Pinpoint the cell where the given text exists, returning its (x, y) midpoint coordinate. 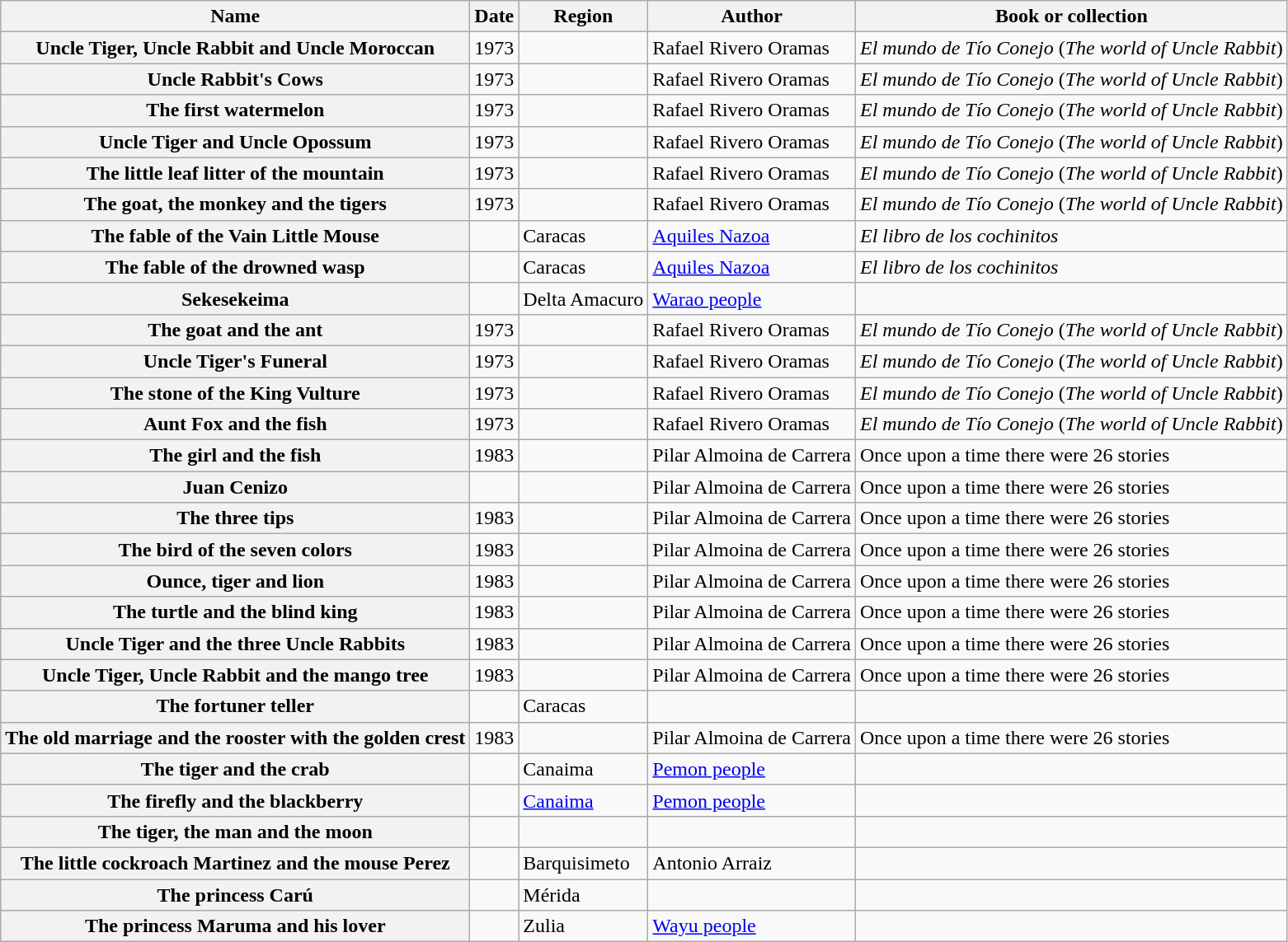
The stone of the King Vulture (236, 393)
Uncle Tiger, Uncle Rabbit and the mango tree (236, 675)
Zulia (584, 926)
Uncle Tiger's Funeral (236, 361)
The firefly and the blackberry (236, 800)
The old marriage and the rooster with the golden crest (236, 738)
The little cockroach Martinez and the mouse Perez (236, 863)
Delta Amacuro (584, 298)
The tiger and the crab (236, 769)
The fortuner teller (236, 706)
Uncle Tiger and the three Uncle Rabbits (236, 644)
The first watermelon (236, 110)
The fable of the Vain Little Mouse (236, 236)
The tiger, the man and the moon (236, 832)
The bird of the seven colors (236, 550)
Region (584, 16)
Sekesekeima (236, 298)
Name (236, 16)
Author (752, 16)
Juan Cenizo (236, 487)
Uncle Tiger and Uncle Opossum (236, 142)
Wayu people (752, 926)
The goat and the ant (236, 330)
Antonio Arraiz (752, 863)
The goat, the monkey and the tigers (236, 204)
The princess Carú (236, 894)
The girl and the fish (236, 456)
Uncle Rabbit's Cows (236, 79)
Barquisimeto (584, 863)
Book or collection (1071, 16)
Date (495, 16)
Ounce, tiger and lion (236, 581)
The three tips (236, 518)
The princess Maruma and his lover (236, 926)
The little leaf litter of the mountain (236, 173)
Uncle Tiger, Uncle Rabbit and Uncle Moroccan (236, 48)
The fable of the drowned wasp (236, 267)
Warao people (752, 298)
Aunt Fox and the fish (236, 424)
The turtle and the blind king (236, 612)
Mérida (584, 894)
